For the text-containing cell, return its midpoint in (X, Y) coordinate format. 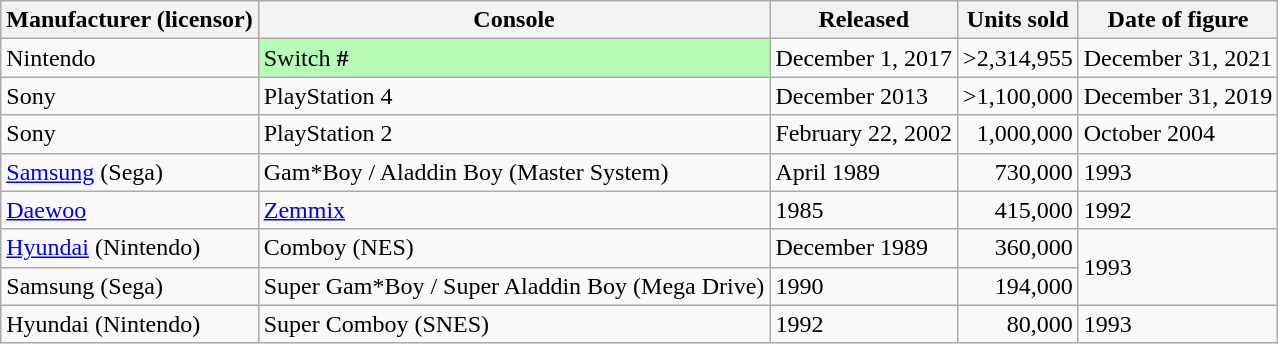
Manufacturer (licensor) (130, 20)
Date of figure (1178, 20)
360,000 (1018, 248)
PlayStation 2 (514, 134)
Units sold (1018, 20)
December 2013 (864, 96)
Zemmix (514, 210)
February 22, 2002 (864, 134)
December 31, 2019 (1178, 96)
>1,100,000 (1018, 96)
730,000 (1018, 172)
>2,314,955 (1018, 58)
194,000 (1018, 286)
December 1, 2017 (864, 58)
Daewoo (130, 210)
Super Comboy (SNES) (514, 324)
PlayStation 4 (514, 96)
Comboy (NES) (514, 248)
April 1989 (864, 172)
80,000 (1018, 324)
1985 (864, 210)
Switch # (514, 58)
Nintendo (130, 58)
December 31, 2021 (1178, 58)
Super Gam*Boy / Super Aladdin Boy (Mega Drive) (514, 286)
1,000,000 (1018, 134)
Released (864, 20)
415,000 (1018, 210)
December 1989 (864, 248)
Console (514, 20)
October 2004 (1178, 134)
Gam*Boy / Aladdin Boy (Master System) (514, 172)
1990 (864, 286)
